Extract the [x, y] coordinate from the center of the cell holding the provided text.  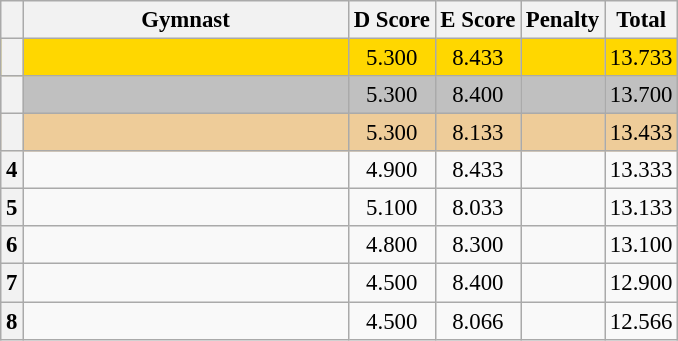
13.700 [642, 95]
5 [12, 208]
13.100 [642, 245]
4.900 [392, 170]
8 [12, 321]
4.800 [392, 245]
13.333 [642, 170]
E Score [478, 20]
8.066 [478, 321]
Total [642, 20]
7 [12, 283]
4 [12, 170]
12.900 [642, 283]
D Score [392, 20]
13.433 [642, 133]
13.733 [642, 58]
8.300 [478, 245]
6 [12, 245]
8.133 [478, 133]
Gymnast [186, 20]
13.133 [642, 208]
5.100 [392, 208]
8.033 [478, 208]
12.566 [642, 321]
Penalty [563, 20]
